Return (X, Y) of the center of cell containing provided text 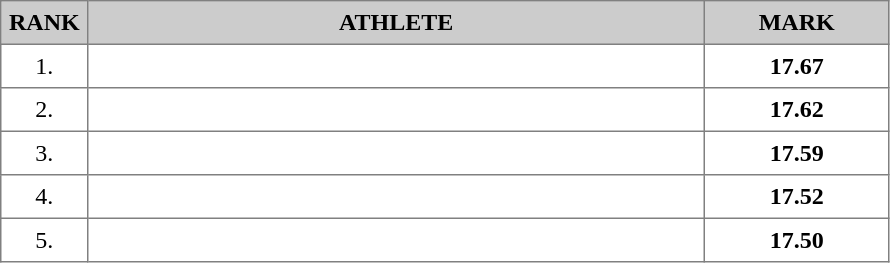
ATHLETE (396, 23)
MARK (796, 23)
5. (44, 240)
3. (44, 153)
17.50 (796, 240)
17.67 (796, 66)
17.59 (796, 153)
17.62 (796, 110)
17.52 (796, 197)
1. (44, 66)
4. (44, 197)
RANK (44, 23)
2. (44, 110)
